Search for the cell housing the specified text and yield its (x, y) center coordinate. 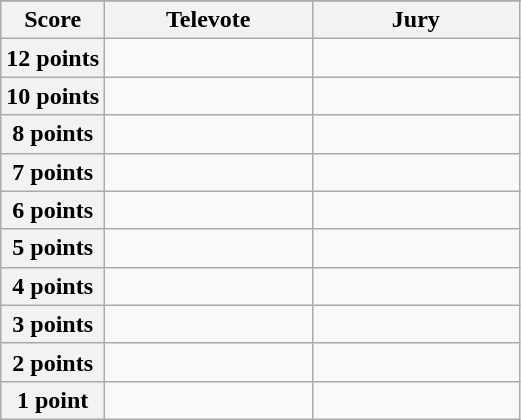
8 points (53, 134)
Jury (416, 20)
Televote (209, 20)
6 points (53, 210)
10 points (53, 96)
3 points (53, 324)
7 points (53, 172)
2 points (53, 362)
4 points (53, 286)
12 points (53, 58)
Score (53, 20)
1 point (53, 400)
5 points (53, 248)
